Pinpoint the cell where the given text exists, returning its (X, Y) midpoint coordinate. 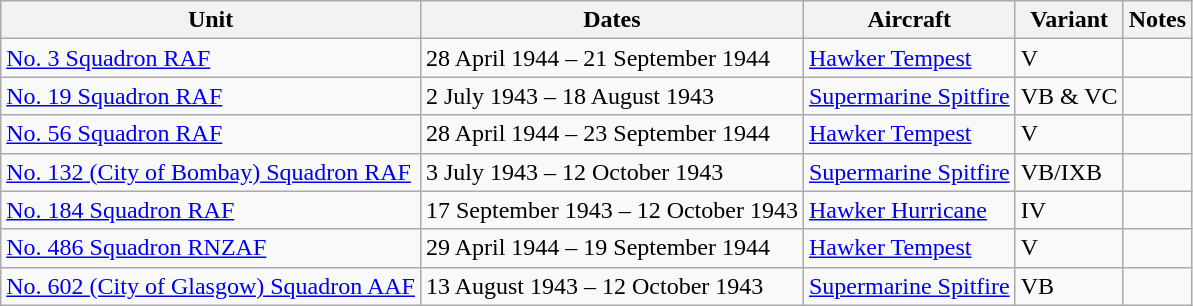
3 July 1943 – 12 October 1943 (612, 172)
Variant (1069, 20)
No. 486 Squadron RNZAF (211, 248)
Hawker Hurricane (909, 210)
No. 602 (City of Glasgow) Squadron AAF (211, 286)
Unit (211, 20)
VB (1069, 286)
Notes (1157, 20)
VB & VC (1069, 96)
29 April 1944 – 19 September 1944 (612, 248)
IV (1069, 210)
28 April 1944 – 23 September 1944 (612, 134)
17 September 1943 – 12 October 1943 (612, 210)
No. 3 Squadron RAF (211, 58)
No. 184 Squadron RAF (211, 210)
No. 132 (City of Bombay) Squadron RAF (211, 172)
No. 56 Squadron RAF (211, 134)
Aircraft (909, 20)
13 August 1943 – 12 October 1943 (612, 286)
Dates (612, 20)
28 April 1944 – 21 September 1944 (612, 58)
No. 19 Squadron RAF (211, 96)
2 July 1943 – 18 August 1943 (612, 96)
VB/IXB (1069, 172)
